For the text-containing cell, return its midpoint in (x, y) coordinate format. 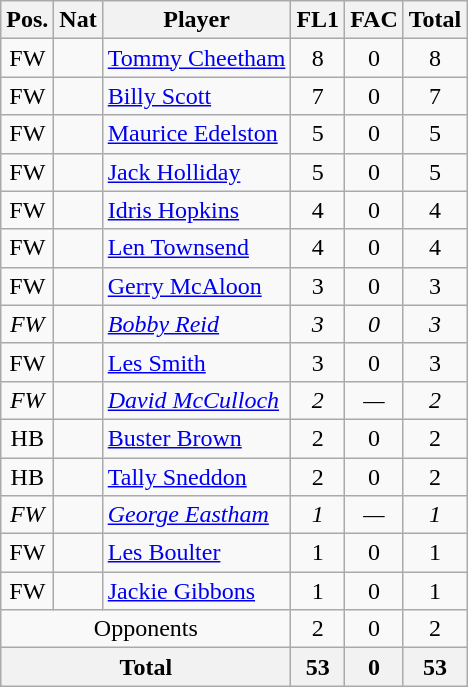
George Eastham (196, 515)
Player (196, 20)
Opponents (146, 629)
Les Boulter (196, 553)
Tally Sneddon (196, 477)
Len Townsend (196, 248)
Pos. (28, 20)
Les Smith (196, 362)
Idris Hopkins (196, 210)
Maurice Edelston (196, 134)
Gerry McAloon (196, 286)
FL1 (318, 20)
Buster Brown (196, 438)
Billy Scott (196, 96)
Nat (78, 20)
FAC (374, 20)
Jack Holliday (196, 172)
David McCulloch (196, 400)
Tommy Cheetham (196, 58)
Jackie Gibbons (196, 591)
Bobby Reid (196, 324)
